From the cell containing the given text, extract its center point as [x, y] coordinate. 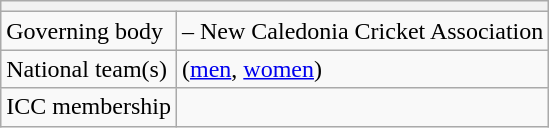
(men, women) [362, 69]
– New Caledonia Cricket Association [362, 31]
ICC membership [89, 107]
National team(s) [89, 69]
Governing body [89, 31]
